Search for the cell housing the specified text and yield its [X, Y] center coordinate. 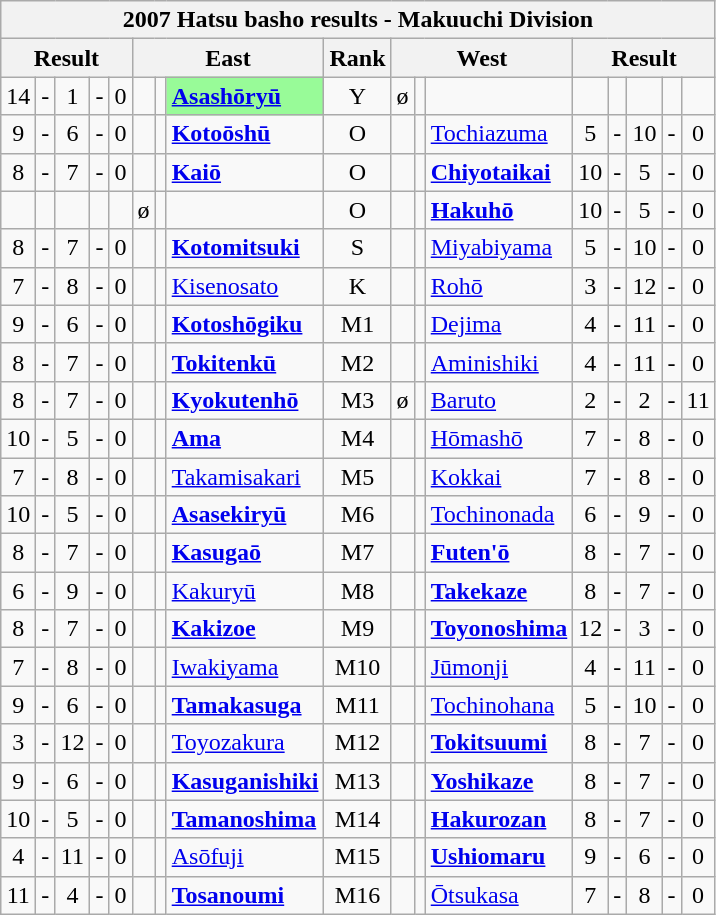
West [482, 58]
Y [358, 96]
M9 [358, 629]
M6 [358, 515]
K [358, 286]
Hōmashō [499, 438]
M10 [358, 667]
Kasugaō [245, 553]
Kotoōshū [245, 134]
Baruto [499, 400]
Toyonoshima [499, 629]
Kakuryū [245, 591]
Takekaze [499, 591]
M16 [358, 895]
M2 [358, 362]
M15 [358, 857]
Kasuganishiki [245, 781]
Toyozakura [245, 743]
Tamakasuga [245, 705]
Ama [245, 438]
Tochinonada [499, 515]
Miyabiyama [499, 248]
M13 [358, 781]
Kakizoe [245, 629]
Dejima [499, 324]
14 [18, 96]
Hakuhō [499, 210]
Futen'ō [499, 553]
Kisenosato [245, 286]
Tamanoshima [245, 819]
M1 [358, 324]
Ōtsukasa [499, 895]
Kaiō [245, 172]
Rank [358, 58]
Takamisakari [245, 477]
M11 [358, 705]
Asashōryū [245, 96]
S [358, 248]
Yoshikaze [499, 781]
Tokitenkū [245, 362]
M12 [358, 743]
M4 [358, 438]
Asōfuji [245, 857]
Kotoshōgiku [245, 324]
Aminishiki [499, 362]
Chiyotaikai [499, 172]
1 [72, 96]
Kyokutenhō [245, 400]
East [228, 58]
M3 [358, 400]
Hakurozan [499, 819]
Ushiomaru [499, 857]
Tochinohana [499, 705]
Jūmonji [499, 667]
Tochiazuma [499, 134]
Rohō [499, 286]
Tokitsuumi [499, 743]
M14 [358, 819]
Kokkai [499, 477]
Asasekiryū [245, 515]
M8 [358, 591]
Tosanoumi [245, 895]
2007 Hatsu basho results - Makuuchi Division [358, 20]
Kotomitsuki [245, 248]
M5 [358, 477]
M7 [358, 553]
Iwakiyama [245, 667]
